Output the (X, Y) coordinate of the center of the cell containing the given text.  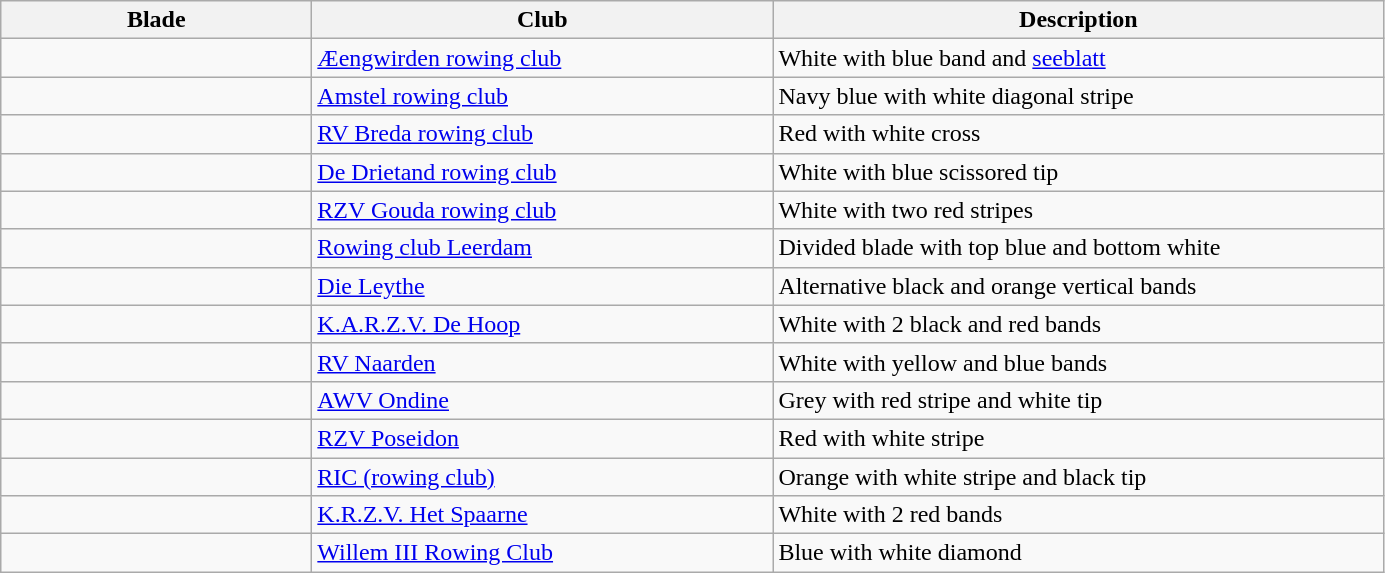
White with two red stripes (1078, 210)
Club (542, 20)
Grey with red stripe and white tip (1078, 400)
White with blue band and seeblatt (1078, 58)
K.A.R.Z.V. De Hoop (542, 324)
Red with white stripe (1078, 438)
Rowing club Leerdam (542, 248)
Description (1078, 20)
RZV Poseidon (542, 438)
RV Breda rowing club (542, 134)
White with blue scissored tip (1078, 172)
RZV Gouda rowing club (542, 210)
RIC (rowing club) (542, 477)
Navy blue with white diagonal stripe (1078, 96)
Amstel rowing club (542, 96)
K.R.Z.V. Het Spaarne (542, 515)
Orange with white stripe and black tip (1078, 477)
De Drietand rowing club (542, 172)
Willem III Rowing Club (542, 553)
White with yellow and blue bands (1078, 362)
Alternative black and orange vertical bands (1078, 286)
Æengwirden rowing club (542, 58)
Blue with white diamond (1078, 553)
RV Naarden (542, 362)
White with 2 red bands (1078, 515)
Divided blade with top blue and bottom white (1078, 248)
White with 2 black and red bands (1078, 324)
AWV Ondine (542, 400)
Blade (156, 20)
Die Leythe (542, 286)
Red with white cross (1078, 134)
